From the cell containing the given text, extract its center point as (x, y) coordinate. 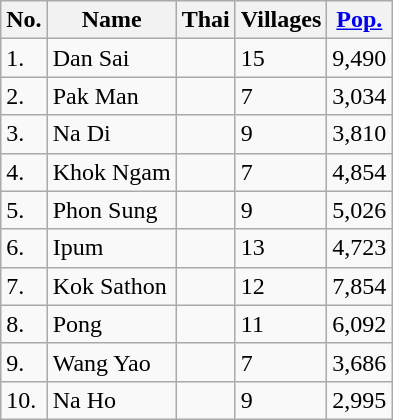
3,686 (360, 362)
3,810 (360, 134)
Pong (112, 324)
Villages (281, 20)
Pop. (360, 20)
Name (112, 20)
9,490 (360, 58)
13 (281, 248)
12 (281, 286)
Phon Sung (112, 210)
15 (281, 58)
5,026 (360, 210)
9. (24, 362)
2,995 (360, 400)
7,854 (360, 286)
10. (24, 400)
3,034 (360, 96)
5. (24, 210)
4. (24, 172)
6,092 (360, 324)
4,723 (360, 248)
No. (24, 20)
Wang Yao (112, 362)
2. (24, 96)
3. (24, 134)
Kok Sathon (112, 286)
Na Ho (112, 400)
1. (24, 58)
8. (24, 324)
Thai (206, 20)
Pak Man (112, 96)
6. (24, 248)
7. (24, 286)
4,854 (360, 172)
Na Di (112, 134)
Dan Sai (112, 58)
Khok Ngam (112, 172)
Ipum (112, 248)
11 (281, 324)
